Identify which cell holds the provided text, then report its (X, Y) central coordinate. 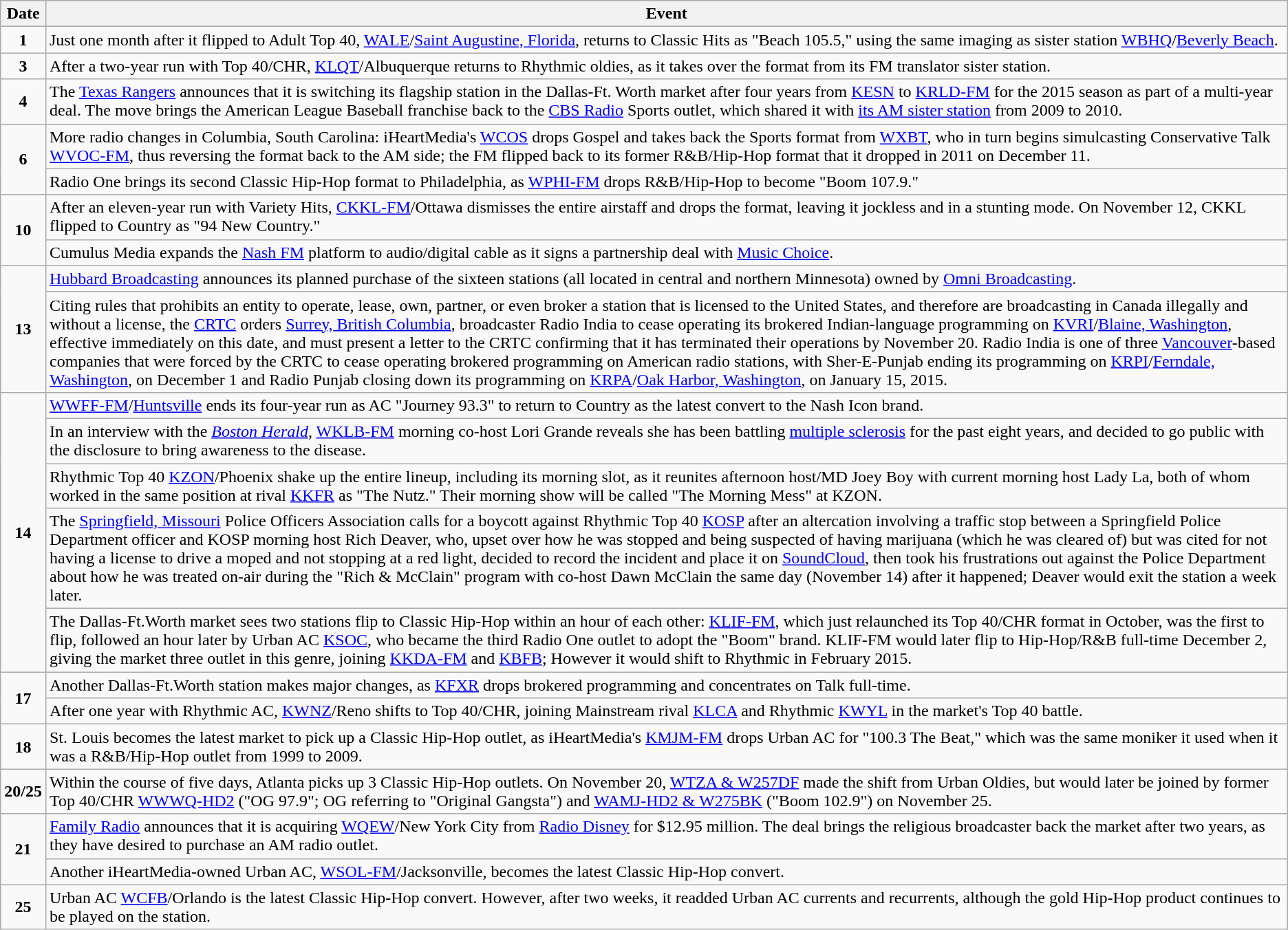
18 (23, 747)
Another Dallas-Ft.Worth station makes major changes, as KFXR drops brokered programming and concentrates on Talk full-time. (666, 685)
10 (23, 230)
21 (23, 849)
After a two-year run with Top 40/CHR, KLQT/Albuquerque returns to Rhythmic oldies, as it takes over the format from its FM translator sister station. (666, 66)
After one year with Rhythmic AC, KWNZ/Reno shifts to Top 40/CHR, joining Mainstream rival KLCA and Rhythmic KWYL in the market's Top 40 battle. (666, 711)
Radio One brings its second Classic Hip-Hop format to Philadelphia, as WPHI-FM drops R&B/Hip-Hop to become "Boom 107.9." (666, 182)
4 (23, 102)
17 (23, 698)
Another iHeartMedia-owned Urban AC, WSOL-FM/Jacksonville, becomes the latest Classic Hip-Hop convert. (666, 872)
Date (23, 14)
25 (23, 907)
WWFF-FM/Huntsville ends its four-year run as AC "Journey 93.3" to return to Country as the latest convert to the Nash Icon brand. (666, 405)
6 (23, 160)
13 (23, 329)
Cumulus Media expands the Nash FM platform to audio/digital cable as it signs a partnership deal with Music Choice. (666, 252)
1 (23, 40)
20/25 (23, 791)
3 (23, 66)
Event (666, 14)
14 (23, 532)
